Pinpoint the cell where the given text exists, returning its (X, Y) midpoint coordinate. 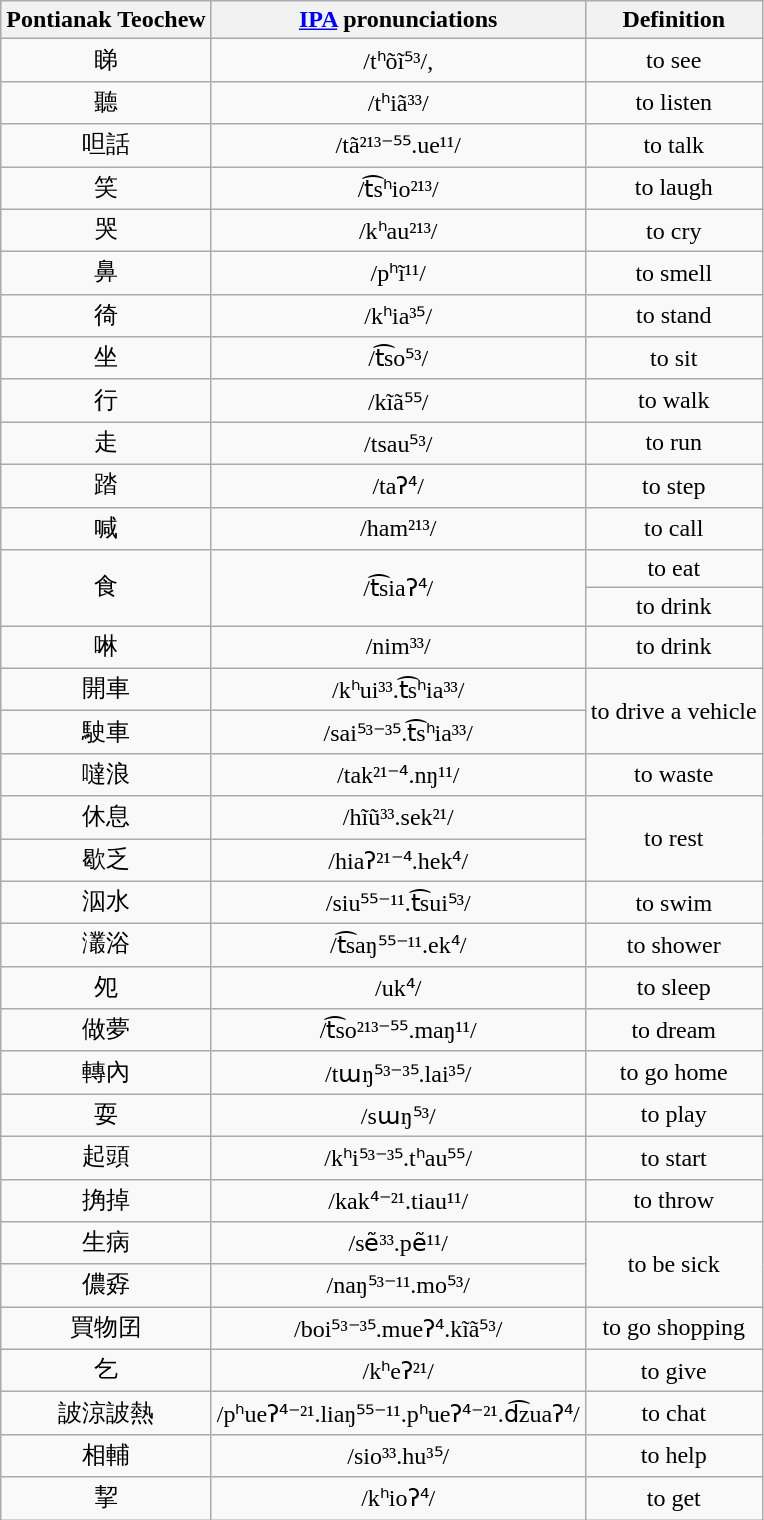
/t͡saŋ⁵⁵⁻¹¹.ek⁴/ (398, 946)
泅水 (106, 902)
笑 (106, 188)
/kak⁴⁻²¹.tiau¹¹/ (398, 1200)
/hĩũ³³.sek²¹/ (398, 818)
to smell (674, 274)
走 (106, 444)
to dream (674, 1030)
to help (674, 1456)
/t͡siaʔ⁴/ (398, 588)
Pontianak Teochew (106, 20)
耍 (106, 1116)
/pʰĩ¹¹/ (398, 274)
/taʔ⁴/ (398, 486)
to sleep (674, 988)
灇浴 (106, 946)
to sit (674, 358)
坐 (106, 358)
to get (674, 1498)
開車 (106, 690)
/tʰõĩ⁵³/, (398, 60)
to listen (674, 102)
/ham²¹³/ (398, 528)
/t͡sʰio²¹³/ (398, 188)
儂孬 (106, 1286)
to start (674, 1158)
起頭 (106, 1158)
to shower (674, 946)
to play (674, 1116)
做夢 (106, 1030)
挈 (106, 1498)
/sɯŋ⁵³/ (398, 1116)
to waste (674, 774)
鼻 (106, 274)
to cry (674, 230)
/tak²¹⁻⁴.nŋ¹¹/ (398, 774)
/uk⁴/ (398, 988)
踏 (106, 486)
/t͡so⁵³/ (398, 358)
轉內 (106, 1072)
/hiaʔ²¹⁻⁴.hek⁴/ (398, 860)
to be sick (674, 1264)
/kʰeʔ²¹/ (398, 1370)
/kʰioʔ⁴/ (398, 1498)
乞 (106, 1370)
to throw (674, 1200)
喊 (106, 528)
to swim (674, 902)
/kʰui³³.t͡sʰia³³/ (398, 690)
/nim³³/ (398, 648)
to rest (674, 838)
/kʰau²¹³/ (398, 230)
to step (674, 486)
/siu⁵⁵⁻¹¹.t͡sui⁵³/ (398, 902)
徛 (106, 316)
歇乏 (106, 860)
睇 (106, 60)
/kĩã⁵⁵/ (398, 400)
to chat (674, 1414)
Definition (674, 20)
to eat (674, 569)
相輔 (106, 1456)
呾話 (106, 146)
行 (106, 400)
生病 (106, 1244)
/tsau⁵³/ (398, 444)
/sai⁵³⁻³⁵.t͡sʰia³³/ (398, 732)
to see (674, 60)
/tʰiã³³/ (398, 102)
to run (674, 444)
to drive a vehicle (674, 710)
/sẽ³³.pẽ¹¹/ (398, 1244)
/naŋ⁵³⁻¹¹.mo⁵³/ (398, 1286)
休息 (106, 818)
哭 (106, 230)
to stand (674, 316)
/tɯŋ⁵³⁻³⁵.lai³⁵/ (398, 1072)
買物囝 (106, 1328)
噠浪 (106, 774)
to talk (674, 146)
/kʰi⁵³⁻³⁵.tʰau⁵⁵/ (398, 1158)
IPA pronunciations (398, 20)
/sio³³.hu³⁵/ (398, 1456)
to go home (674, 1072)
/tã²¹³⁻⁵⁵.ue¹¹/ (398, 146)
/kʰia³⁵/ (398, 316)
to call (674, 528)
/boi⁵³⁻³⁵.mueʔ⁴.kĩã⁵³/ (398, 1328)
駛車 (106, 732)
to give (674, 1370)
食 (106, 588)
夗 (106, 988)
啉 (106, 648)
捔掉 (106, 1200)
to laugh (674, 188)
/t͡so²¹³⁻⁵⁵.maŋ¹¹/ (398, 1030)
詖涼詖熱 (106, 1414)
to go shopping (674, 1328)
/pʰueʔ⁴⁻²¹.liaŋ⁵⁵⁻¹¹.pʰueʔ⁴⁻²¹.d͡zuaʔ⁴/ (398, 1414)
to walk (674, 400)
聽 (106, 102)
